Scan for the cell matching the given text and deliver its [x, y] coordinate at center. 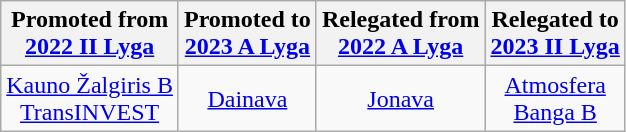
Promoted to2023 A Lyga [247, 34]
Relegated to2023 II Lyga [555, 34]
Relegated from2022 A Lyga [400, 34]
Jonava [400, 98]
AtmosferaBanga B [555, 98]
Promoted from2022 II Lyga [90, 34]
Kauno Žalgiris BTransINVEST [90, 98]
Dainava [247, 98]
